Pinpoint the cell where the given text exists, returning its (x, y) midpoint coordinate. 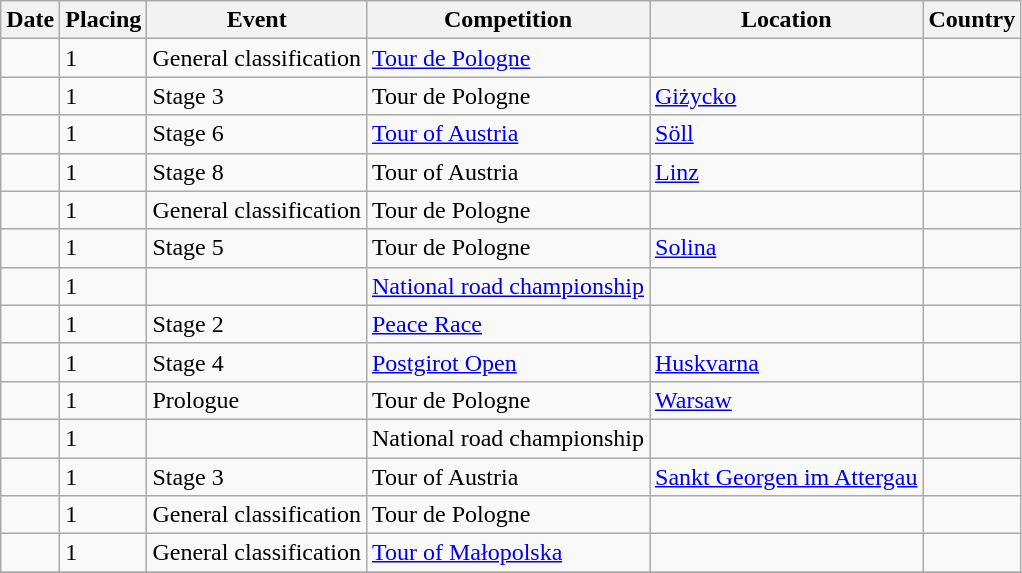
Peace Race (508, 324)
Solina (786, 248)
Söll (786, 134)
Sankt Georgen im Attergau (786, 477)
Warsaw (786, 400)
Huskvarna (786, 362)
Location (786, 20)
Stage 5 (257, 248)
Stage 6 (257, 134)
Date (30, 20)
Placing (104, 20)
Stage 8 (257, 172)
Postgirot Open (508, 362)
Linz (786, 172)
Stage 2 (257, 324)
Prologue (257, 400)
Stage 4 (257, 362)
Event (257, 20)
Competition (508, 20)
Tour of Małopolska (508, 553)
Giżycko (786, 96)
Country (972, 20)
